Locate the cell with the specified text and output its (X, Y) center coordinate. 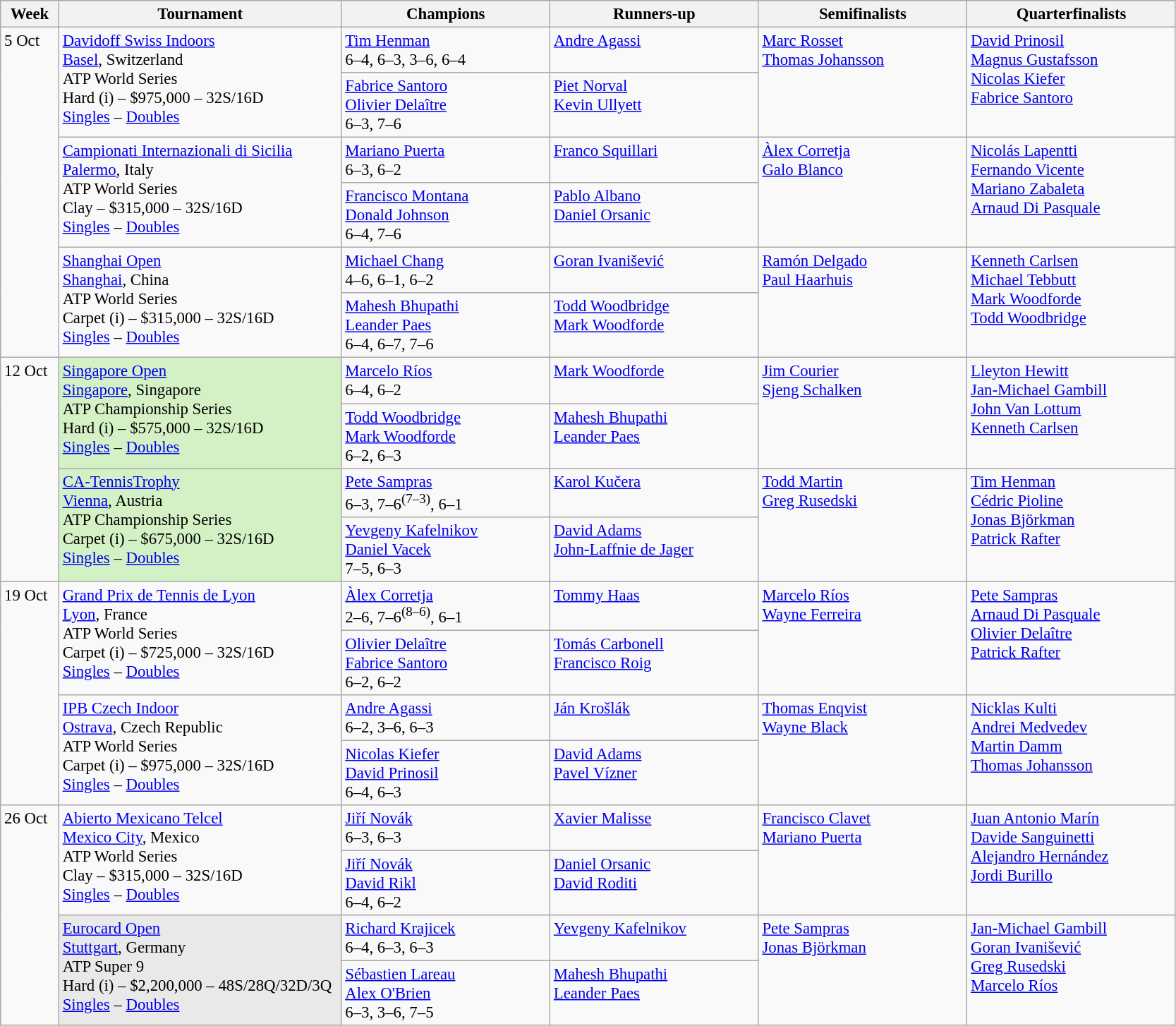
Àlex Corretja Galo Blanco (863, 193)
Davidoff Swiss IndoorsBasel, Switzerland ATP World SeriesHard (i) – $975,000 – 32S/16DSingles – Doubles (200, 83)
Ján Krošlák (655, 718)
Tim Henman6–4, 6–3, 3–6, 6–4 (446, 51)
Mahesh Bhupathi Leander Paes6–4, 6–7, 7–6 (446, 326)
Eurocard OpenStuttgart, GermanyATP Super 9Hard (i) – $2,200,000 – 48S/28Q/32D/3QSingles – Doubles (200, 970)
Todd Martin Greg Rusedski (863, 525)
Grand Prix de Tennis de LyonLyon, FranceATP World SeriesCarpet (i) – $725,000 – 32S/16DSingles – Doubles (200, 638)
Piet Norval Kevin Ullyett (655, 105)
Àlex Corretja2–6, 7–6(8–6), 6–1 (446, 605)
IPB Czech IndoorOstrava, Czech RepublicATP World SeriesCarpet (i) – $975,000 – 32S/16DSingles – Doubles (200, 750)
Thomas Enqvist Wayne Black (863, 750)
Franco Squillari (655, 161)
Champions (446, 14)
Nicolás Lapentti Fernando Vicente Mariano Zabaleta Arnaud Di Pasquale (1072, 193)
Yevgeny Kafelnikov (655, 939)
Goran Ivanišević (655, 271)
12 Oct (30, 470)
Nicklas Kulti Andrei Medvedev Martin Damm Thomas Johansson (1072, 750)
Richard Krajicek6–4, 6–3, 6–3 (446, 939)
Jim Courier Sjeng Schalken (863, 413)
Mariano Puerta6–3, 6–2 (446, 161)
Runners-up (655, 14)
David Adams John-Laffnie de Jager (655, 549)
Sébastien Lareau Alex O'Brien6–3, 3–6, 7–5 (446, 994)
Quarterfinalists (1072, 14)
Karol Kučera (655, 493)
Daniel Orsanic David Roditi (655, 883)
Olivier Delaître Fabrice Santoro 6–2, 6–2 (446, 663)
Todd Woodbridge Mark Woodforde (655, 326)
Jan-Michael Gambill Goran Ivanišević Greg Rusedski Marcelo Ríos (1072, 970)
Shanghai OpenShanghai, China ATP World SeriesCarpet (i) – $315,000 – 32S/16DSingles – Doubles (200, 303)
Tim Henman Cédric Pioline Jonas Björkman Patrick Rafter (1072, 525)
Marc Rosset Thomas Johansson (863, 83)
Fabrice Santoro Olivier Delaître6–3, 7–6 (446, 105)
Francisco Montana Donald Johnson6–4, 7–6 (446, 215)
Week (30, 14)
Abierto Mexicano TelcelMexico City, MexicoATP World SeriesClay – $315,000 – 32S/16DSingles – Doubles (200, 860)
5 Oct (30, 193)
Tomás Carbonell Francisco Roig (655, 663)
David Prinosil Magnus Gustafsson Nicolas Kiefer Fabrice Santoro (1072, 83)
Mark Woodforde (655, 381)
Pablo Albano Daniel Orsanic (655, 215)
Michael Chang4–6, 6–1, 6–2 (446, 271)
Marcelo Ríos Wayne Ferreira (863, 638)
Pete Sampras Arnaud Di Pasquale Olivier Delaître Patrick Rafter (1072, 638)
Todd Woodbridge Mark Woodforde6–2, 6–3 (446, 436)
26 Oct (30, 915)
Juan Antonio Marín Davide Sanguinetti Alejandro Hernández Jordi Burillo (1072, 860)
Francisco Clavet Mariano Puerta (863, 860)
Campionati Internazionali di SiciliaPalermo, Italy ATP World SeriesClay – $315,000 – 32S/16DSingles – Doubles (200, 193)
CA-TennisTrophyVienna, Austria ATP Championship SeriesCarpet (i) – $675,000 – 32S/16DSingles – Doubles (200, 525)
Pete Sampras Jonas Björkman (863, 970)
Xavier Malisse (655, 828)
David Adams Pavel Vízner (655, 773)
Pete Sampras6–3, 7–6(7–3), 6–1 (446, 493)
Marcelo Ríos6–4, 6–2 (446, 381)
Jiří Novák6–3, 6–3 (446, 828)
19 Oct (30, 693)
Nicolas Kiefer David Prinosil6–4, 6–3 (446, 773)
Tournament (200, 14)
Yevgeny Kafelnikov Daniel Vacek7–5, 6–3 (446, 549)
Andre Agassi6–2, 3–6, 6–3 (446, 718)
Tommy Haas (655, 605)
Andre Agassi (655, 51)
Singapore OpenSingapore, Singapore ATP Championship SeriesHard (i) – $575,000 – 32S/16DSingles – Doubles (200, 413)
Jiří Novák David Rikl 6–4, 6–2 (446, 883)
Ramón Delgado Paul Haarhuis (863, 303)
Semifinalists (863, 14)
Lleyton Hewitt Jan-Michael Gambill John Van Lottum Kenneth Carlsen (1072, 413)
Kenneth Carlsen Michael Tebbutt Mark Woodforde Todd Woodbridge (1072, 303)
